Extract the [x, y] coordinate from the center of the cell holding the provided text.  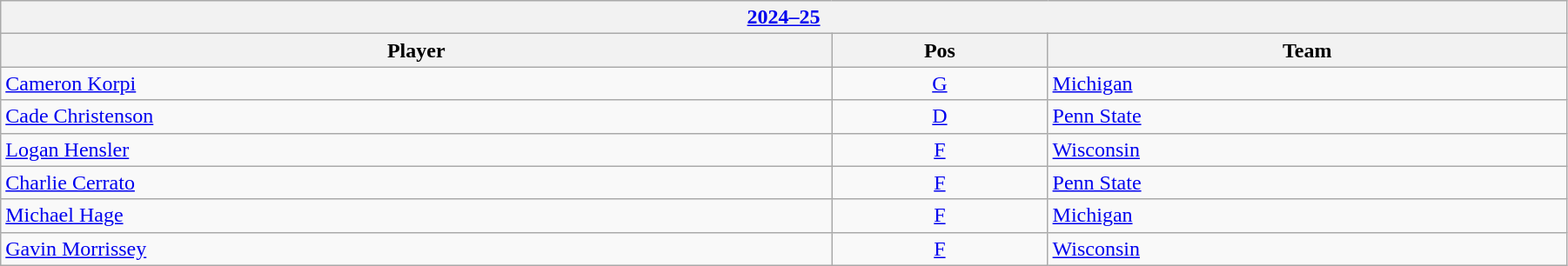
Charlie Cerrato [416, 183]
Team [1307, 50]
Pos [940, 50]
2024–25 [784, 17]
Logan Hensler [416, 150]
Cameron Korpi [416, 83]
Michael Hage [416, 216]
Gavin Morrissey [416, 249]
Player [416, 50]
Cade Christenson [416, 116]
D [940, 116]
G [940, 83]
